Determine the [x, y] coordinate at the center of the cell enclosing the given text.  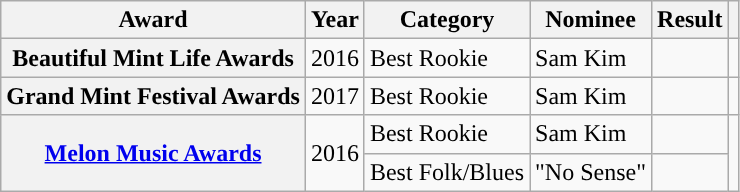
Nominee [591, 20]
Melon Music Awards [154, 153]
Award [154, 20]
Year [334, 20]
Grand Mint Festival Awards [154, 96]
2017 [334, 96]
"No Sense" [591, 172]
Best Folk/Blues [446, 172]
Category [446, 20]
Beautiful Mint Life Awards [154, 58]
Result [690, 20]
